Capture the cell that displays the provided text and extract its (X, Y) central coordinate. 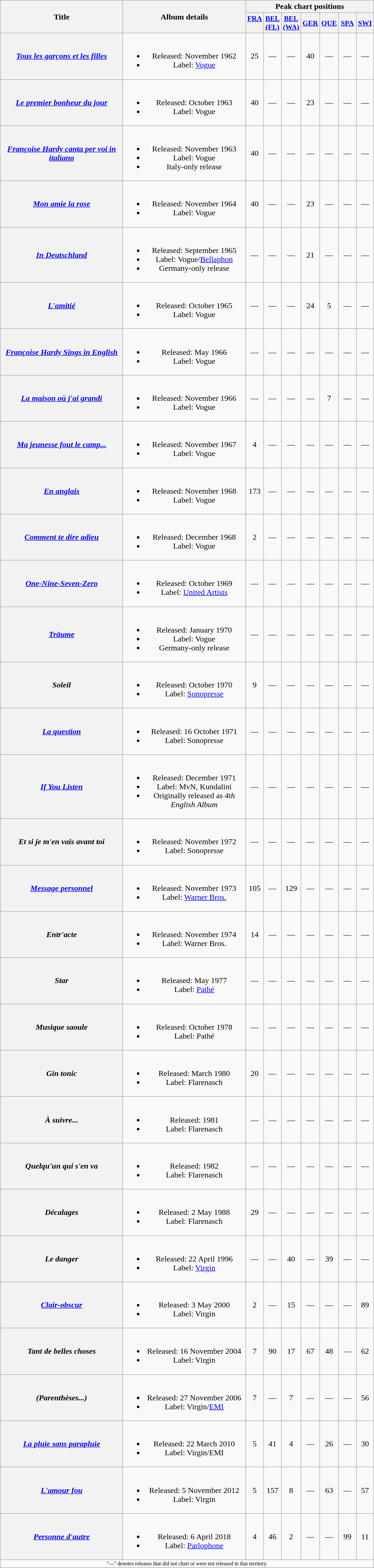
Clair-obscur (62, 1305)
29 (255, 1212)
Released: May 1966Label: Vogue (185, 352)
Released: November 1973Label: Warner Bros. (185, 888)
BEL (FL) (272, 23)
(Parenthèses...) (62, 1398)
Released: November 1968Label: Vogue (185, 491)
L'amour fou (62, 1490)
Released: November 1966Label: Vogue (185, 398)
Released: October 1963Label: Vogue (185, 103)
SPA (347, 23)
9 (255, 685)
Comment te dire adieu (62, 537)
Released: May 1977Label: Pathé (185, 981)
Album details (185, 17)
If You Listen (62, 787)
Françoise Hardy canta per voi in italiano (62, 153)
In Deutschland (62, 255)
Quelqu'un qui s'en va (62, 1166)
Released: November 1967Label: Vogue (185, 444)
Released: 22 March 2010Label: Virgin/EMI (185, 1444)
Mon amie la rose (62, 204)
FRA (255, 23)
Released: October 1965Label: Vogue (185, 306)
67 (310, 1351)
Released: September 1965Label: Vogue/BellaphonGermany-only release (185, 255)
Le premier bonheur du jour (62, 103)
63 (329, 1490)
En anglais (62, 491)
One-Nine-Seven-Zero (62, 584)
Released: 16 November 2004Label: Virgin (185, 1351)
Released: December 1968Label: Vogue (185, 537)
Released: October 1969Label: United Artists (185, 584)
46 (272, 1537)
Released: November 1963Label: VogueItaly-only release (185, 153)
Françoise Hardy Sings in English (62, 352)
Released: November 1974Label: Warner Bros. (185, 934)
L'amitié (62, 306)
Released: 1981Label: Flarenasch (185, 1120)
39 (329, 1259)
48 (329, 1351)
SWI (365, 23)
20 (255, 1073)
17 (291, 1351)
8 (291, 1490)
Released: November 1964Label: Vogue (185, 204)
57 (365, 1490)
GER (310, 23)
"—" denotes releases that did not chart or were not released in that territory. (187, 1564)
26 (329, 1444)
Träume (62, 634)
Entr'acte (62, 934)
Peak chart positions (310, 7)
BEL (WA) (291, 23)
À suivre... (62, 1120)
Message personnel (62, 888)
21 (310, 255)
La maison où j'ai grandi (62, 398)
La question (62, 731)
Released: 2 May 1988Label: Flarenasch (185, 1212)
89 (365, 1305)
Released: 3 May 2000Label: Virgin (185, 1305)
Released: 5 November 2012Label: Virgin (185, 1490)
14 (255, 934)
62 (365, 1351)
15 (291, 1305)
Released: January 1970Label: VogueGermany-only release (185, 634)
Released: October 1978Label: Pathé (185, 1027)
Released: 1982Label: Flarenasch (185, 1166)
Star (62, 981)
105 (255, 888)
99 (347, 1537)
Title (62, 17)
Soleil (62, 685)
30 (365, 1444)
Released: December 1971Label: MvN, KundaliniOriginally released as 4th English Album (185, 787)
Tant de belles choses (62, 1351)
Released: 22 April 1996Label: Virgin (185, 1259)
Musique saoule (62, 1027)
Gin tonic (62, 1073)
Tous les garçons et les filles (62, 56)
56 (365, 1398)
41 (272, 1444)
Released: 16 October 1971Label: Sonopresse (185, 731)
Released: 6 April 2018Label: Parlophone (185, 1537)
Le danger (62, 1259)
25 (255, 56)
Ma jeunesse fout le camp... (62, 444)
Released: November 1972Label: Sonopresse (185, 842)
QUE (329, 23)
11 (365, 1537)
Released: 27 November 2006Label: Virgin/EMI (185, 1398)
129 (291, 888)
Released: November 1962Label: Vogue (185, 56)
Released: October 1970Label: Sonopresse (185, 685)
157 (272, 1490)
Décalages (62, 1212)
173 (255, 491)
Personne d'autre (62, 1537)
Et si je m'en vais avant toi (62, 842)
24 (310, 306)
90 (272, 1351)
La pluie sans parapluie (62, 1444)
Released: March 1980Label: Flarenasch (185, 1073)
